Scan for the cell matching the given text and deliver its [x, y] coordinate at center. 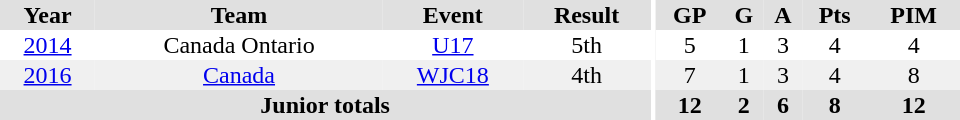
Event [453, 15]
2016 [48, 75]
PIM [914, 15]
2 [744, 105]
Junior totals [325, 105]
Year [48, 15]
U17 [453, 45]
7 [690, 75]
GP [690, 15]
G [744, 15]
2014 [48, 45]
Pts [834, 15]
Canada [239, 75]
5 [690, 45]
6 [783, 105]
A [783, 15]
WJC18 [453, 75]
Canada Ontario [239, 45]
4th [586, 75]
Result [586, 15]
Team [239, 15]
5th [586, 45]
